From the cell containing the given text, extract its center point as [X, Y] coordinate. 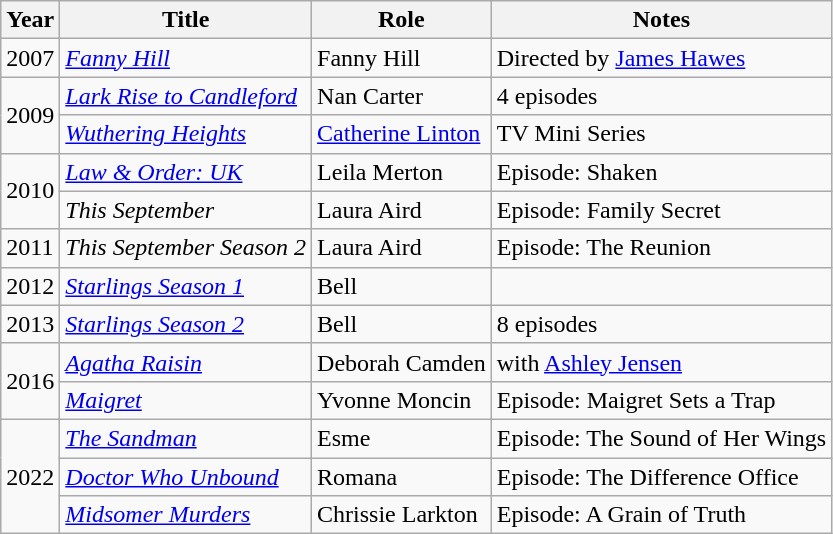
Catherine Linton [402, 134]
2010 [30, 191]
2009 [30, 115]
Episode: Shaken [662, 172]
Law & Order: UK [186, 172]
2007 [30, 58]
This September [186, 210]
Notes [662, 20]
Leila Merton [402, 172]
Episode: A Grain of Truth [662, 515]
4 episodes [662, 96]
This September Season 2 [186, 248]
Episode: The Reunion [662, 248]
Title [186, 20]
2012 [30, 286]
Esme [402, 438]
Midsomer Murders [186, 515]
Agatha Raisin [186, 362]
The Sandman [186, 438]
2013 [30, 324]
Episode: The Difference Office [662, 477]
Starlings Season 1 [186, 286]
2016 [30, 381]
8 episodes [662, 324]
Role [402, 20]
2011 [30, 248]
TV Mini Series [662, 134]
Episode: The Sound of Her Wings [662, 438]
Wuthering Heights [186, 134]
Episode: Family Secret [662, 210]
Deborah Camden [402, 362]
Lark Rise to Candleford [186, 96]
Doctor Who Unbound [186, 477]
Yvonne Moncin [402, 400]
Maigret [186, 400]
Episode: Maigret Sets a Trap [662, 400]
Romana [402, 477]
Starlings Season 2 [186, 324]
Directed by James Hawes [662, 58]
Year [30, 20]
Nan Carter [402, 96]
Chrissie Larkton [402, 515]
2022 [30, 476]
with Ashley Jensen [662, 362]
